Find where the given text appears and provide that cell's center as [x, y] coordinate. 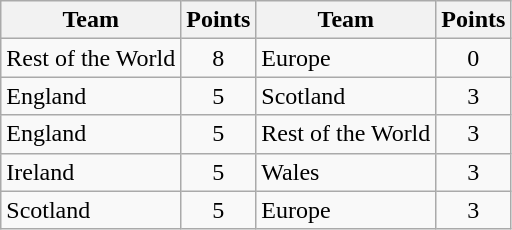
Ireland [91, 172]
Wales [346, 172]
8 [218, 58]
0 [474, 58]
